Identify which cell holds the provided text, then report its [X, Y] central coordinate. 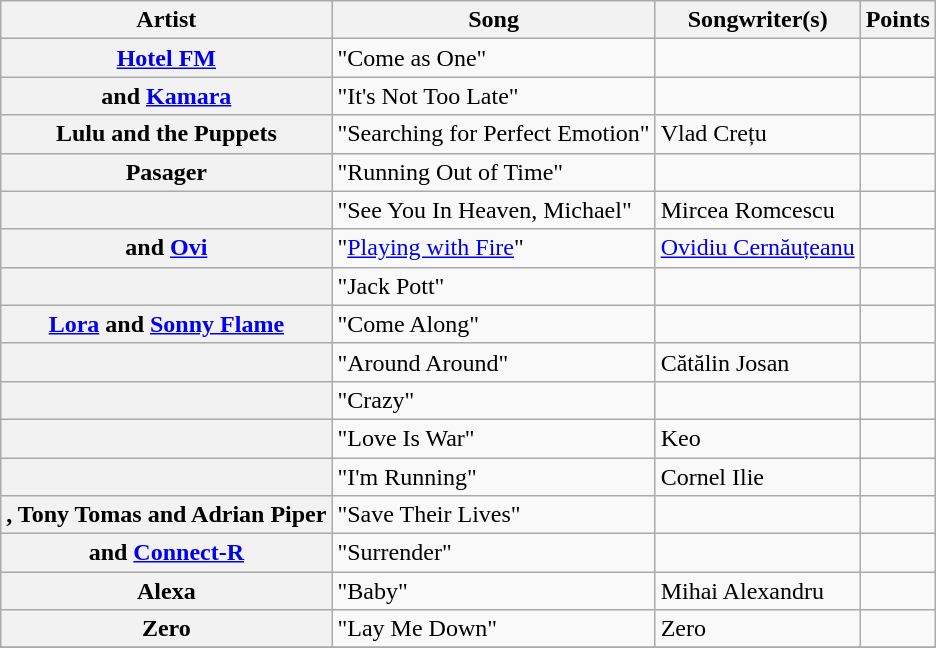
and Kamara [166, 96]
"Save Their Lives" [494, 515]
Alexa [166, 591]
"Around Around" [494, 362]
and Connect-R [166, 553]
Lora and Sonny Flame [166, 324]
"See You In Heaven, Michael" [494, 210]
"Love Is War" [494, 438]
Ovidiu Cernăuțeanu [758, 248]
Mircea Romcescu [758, 210]
"Surrender" [494, 553]
Lulu and the Puppets [166, 134]
Mihai Alexandru [758, 591]
"I'm Running" [494, 477]
"It's Not Too Late" [494, 96]
Points [898, 20]
"Playing with Fire" [494, 248]
"Lay Me Down" [494, 629]
Vlad Crețu [758, 134]
"Crazy" [494, 400]
and Ovi [166, 248]
"Baby" [494, 591]
"Jack Pott" [494, 286]
Hotel FM [166, 58]
"Come as One" [494, 58]
"Searching for Perfect Emotion" [494, 134]
Artist [166, 20]
Keo [758, 438]
"Running Out of Time" [494, 172]
Pasager [166, 172]
Cornel Ilie [758, 477]
, Tony Tomas and Adrian Piper [166, 515]
Cătălin Josan [758, 362]
Songwriter(s) [758, 20]
Song [494, 20]
"Come Along" [494, 324]
